Find where the given text appears and provide that cell's center as (X, Y) coordinate. 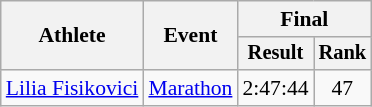
Event (190, 36)
2:47:44 (275, 88)
Final (304, 19)
Marathon (190, 88)
Rank (343, 54)
Athlete (72, 36)
Lilia Fisikovici (72, 88)
47 (343, 88)
Result (275, 54)
